Determine the [x, y] coordinate at the center of the cell enclosing the given text.  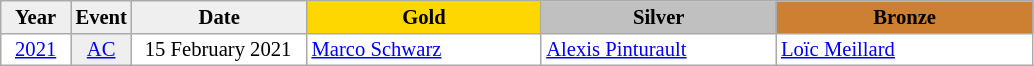
Marco Schwarz [424, 49]
AC [100, 49]
2021 [36, 49]
Bronze [904, 16]
Loïc Meillard [904, 49]
Year [36, 16]
Silver [658, 16]
Event [100, 16]
Gold [424, 16]
Alexis Pinturault [658, 49]
Date [220, 16]
15 February 2021 [220, 49]
